Determine the [X, Y] coordinate at the center of the cell enclosing the given text.  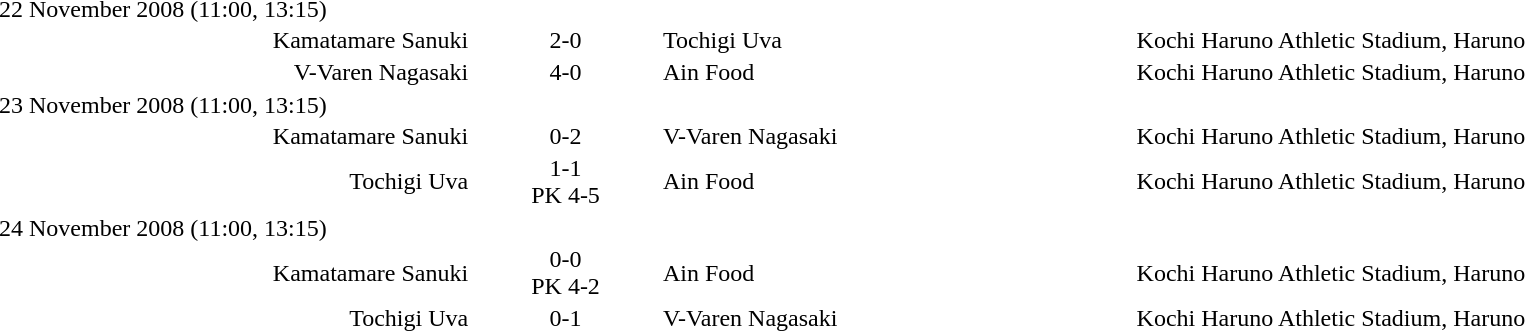
1-1PK 4-5 [566, 182]
Tochigi Uva [897, 41]
0-2 [566, 137]
0-0PK 4-2 [566, 272]
4-0 [566, 72]
2-0 [566, 41]
V-Varen Nagasaki [897, 137]
